Extract the (X, Y) coordinate from the center of the cell holding the provided text.  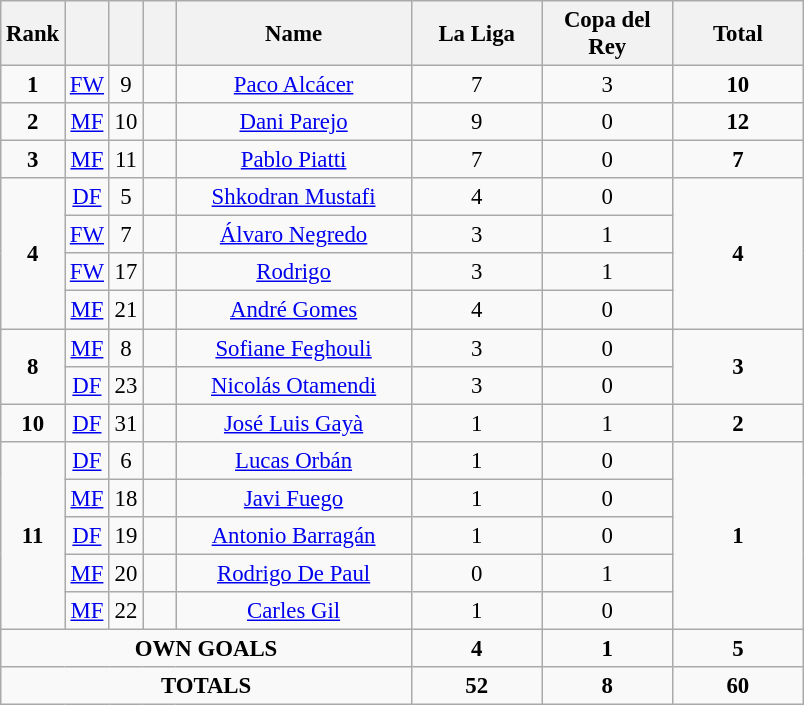
12 (738, 122)
TOTALS (206, 686)
19 (126, 536)
52 (476, 686)
José Luis Gayà (294, 423)
OWN GOALS (206, 648)
Paco Alcácer (294, 85)
22 (126, 611)
La Liga (476, 34)
Lucas Orbán (294, 460)
31 (126, 423)
60 (738, 686)
18 (126, 498)
Pablo Piatti (294, 160)
Javi Fuego (294, 498)
Total (738, 34)
Copa del Rey (608, 34)
17 (126, 273)
Carles Gil (294, 611)
Dani Parejo (294, 122)
André Gomes (294, 310)
Rodrigo De Paul (294, 573)
20 (126, 573)
Antonio Barragán (294, 536)
Álvaro Negredo (294, 235)
Name (294, 34)
21 (126, 310)
Nicolás Otamendi (294, 385)
Shkodran Mustafi (294, 197)
Sofiane Feghouli (294, 348)
6 (126, 460)
23 (126, 385)
Rank (33, 34)
Rodrigo (294, 273)
